Find where the given text appears and provide that cell's center as [x, y] coordinate. 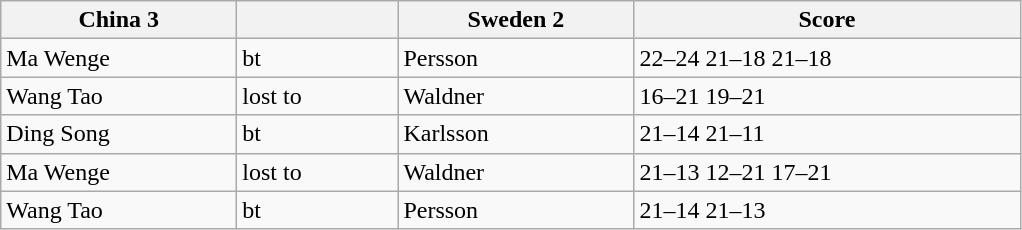
Score [827, 20]
21–14 21–13 [827, 210]
16–21 19–21 [827, 96]
Sweden 2 [516, 20]
China 3 [119, 20]
Ding Song [119, 134]
22–24 21–18 21–18 [827, 58]
21–14 21–11 [827, 134]
21–13 12–21 17–21 [827, 172]
Karlsson [516, 134]
